Identify which cell holds the provided text, then report its (X, Y) central coordinate. 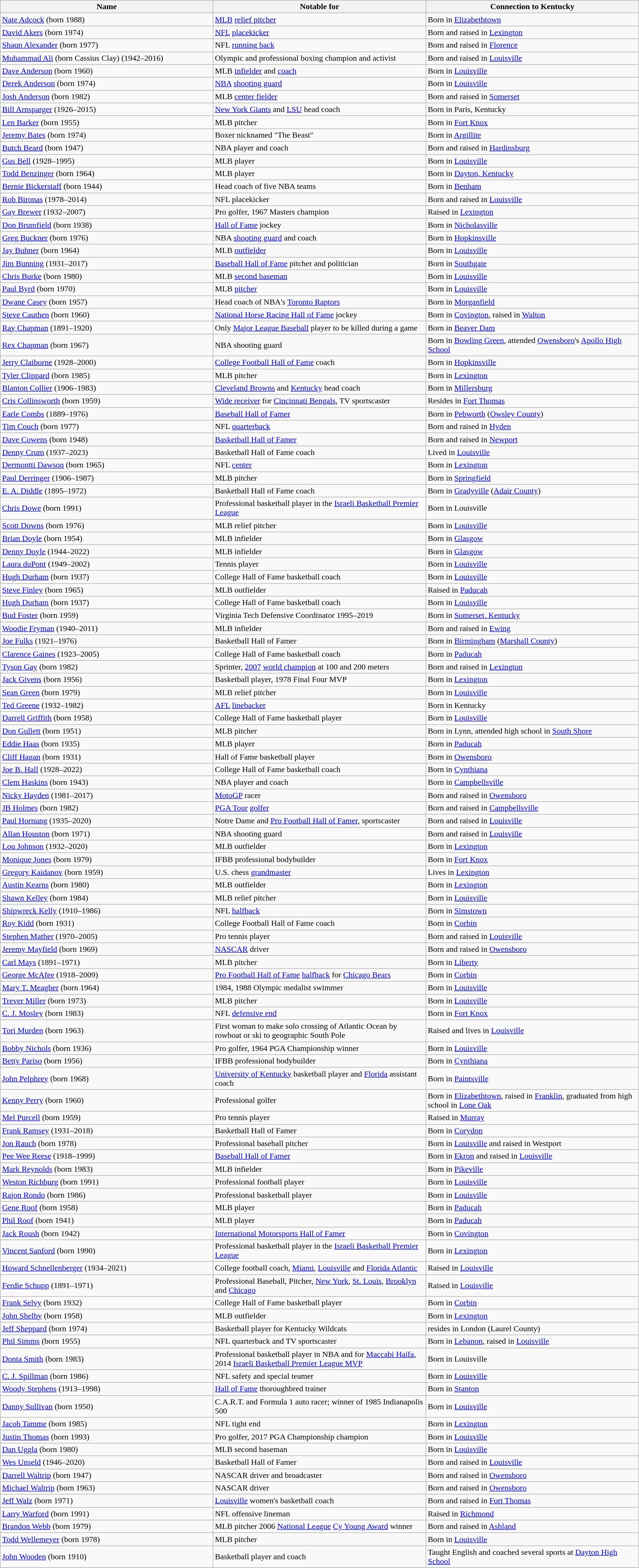
Todd Benzinger (born 1964) (107, 174)
Joe Fulks (1921–1976) (107, 641)
Gene Roof (born 1958) (107, 1207)
1984, 1988 Olympic medalist swimmer (319, 988)
Jon Rauch (born 1978) (107, 1143)
First woman to make solo crossing of Atlantic Ocean by rowboat or ski to geographic South Pole (319, 1031)
Tyler Clippard (born 1985) (107, 375)
Shawn Kelley (born 1984) (107, 898)
Born in Nicholasville (532, 225)
Pee Wee Reese (1918–1999) (107, 1156)
Weston Richburg (born 1991) (107, 1182)
Born in Pebworth (Owsley County) (532, 414)
Wide receiver for Cincinnati Bengals, TV sportscaster (319, 401)
George McAfee (1918–2009) (107, 975)
Born and raised in Newport (532, 439)
Born in Covington (532, 1233)
Jack Roush (born 1942) (107, 1233)
Raised in Richmond (532, 1514)
Born in Beaver Dam (532, 327)
Born in Covington, raised in Walton (532, 315)
Frank Selvy (born 1932) (107, 1303)
Greg Buckner (born 1976) (107, 238)
PGA Tour golfer (319, 808)
Raised in Paducah (532, 590)
National Horse Racing Hall of Fame jockey (319, 315)
Born in Ekron and raised in Louisville (532, 1156)
Cris Collinsworth (born 1959) (107, 401)
Tori Murden (born 1963) (107, 1031)
C. J. Spillman (born 1986) (107, 1376)
Pro golfer, 2017 PGA Championship champion (319, 1436)
C. J. Mosley (born 1983) (107, 1014)
Lived in Louisville (532, 452)
NFL tight end (319, 1424)
Bud Foster (born 1959) (107, 616)
Born and raised in Hardinsburg (532, 148)
Brian Doyle (born 1954) (107, 538)
Eddie Haas (born 1935) (107, 744)
Jerry Claiborne (1928–2000) (107, 362)
Allan Houston (born 1971) (107, 834)
Josh Anderson (born 1982) (107, 96)
Clarence Gaines (1923–2005) (107, 654)
Joe B. Hall (1928–2022) (107, 769)
Louisville women's basketball coach (319, 1501)
Sean Green (born 1979) (107, 692)
Steve Cauthen (born 1960) (107, 315)
Pro golfer, 1964 PGA Championship winner (319, 1048)
Kenny Perry (born 1960) (107, 1100)
Wes Unseld (1946–2020) (107, 1462)
Jeremy Bates (born 1974) (107, 135)
John Shelby (born 1958) (107, 1316)
Born in Somerset, Kentucky (532, 616)
resides in London (Laurel County) (532, 1329)
Professional basketball player in NBA and for Maccabi Haifa, 2014 Israeli Basketball Premier League MVP (319, 1359)
Cliff Hagan (born 1931) (107, 757)
Born and raised in Florence (532, 45)
Basketball player and coach (319, 1557)
Born in Campbellsville (532, 782)
Born in Kentucky (532, 705)
Blanton Collier (1906–1983) (107, 388)
Pro golfer, 1967 Masters champion (319, 212)
Born in Elizabethtown, raised in Franklin, graduated from high school in Lone Oak (532, 1100)
E. A. Diddle (1895–1972) (107, 491)
Tennis player (319, 564)
Resides in Fort Thomas (532, 401)
Olympic and professional boxing champion and activist (319, 58)
NFL running back (319, 45)
Taught English and coached several sports at Dayton High School (532, 1557)
Woodie Fryman (1940–2011) (107, 628)
Mary T. Meagher (born 1964) (107, 988)
Raised in Murray (532, 1118)
Professional golfer (319, 1100)
Born in Lynn, attended high school in South Shore (532, 731)
Clem Haskins (born 1943) (107, 782)
Paul Hornung (1935–2020) (107, 821)
C.A.R.T. and Formula 1 auto racer; winner of 1985 Indianapolis 500 (319, 1406)
NFL safety and special teamer (319, 1376)
Born in Pikeville (532, 1169)
Paul Derringer (1906–1987) (107, 478)
Phil Simms (born 1955) (107, 1341)
Born and raised in Hyden (532, 427)
Howard Schnellenberger (1934–2021) (107, 1268)
Raised and lives in Louisville (532, 1031)
Lives in Lexington (532, 872)
NFL quarterback (319, 427)
Chris Dowe (born 1991) (107, 508)
Hall of Fame jockey (319, 225)
Gay Brewer (1932–2007) (107, 212)
University of Kentucky basketball player and Florida assistant coach (319, 1079)
John Wooden (born 1910) (107, 1557)
NFL halfback (319, 911)
Name (107, 7)
Professional basketball player (319, 1195)
Laura duPont (1949–2002) (107, 564)
Brandon Webb (born 1979) (107, 1527)
Darrell Waltrip (born 1947) (107, 1475)
Virginia Tech Defensive Coordinator 1995–2019 (319, 616)
Dan Uggla (born 1980) (107, 1449)
Shaun Alexander (born 1977) (107, 45)
AFL linebacker (319, 705)
Born and raised in Campbellsville (532, 808)
Denny Doyle (1944–2022) (107, 551)
Cleveland Browns and Kentucky head coach (319, 388)
Born in Lebanon, raised in Louisville (532, 1341)
Jacob Tamme (born 1985) (107, 1424)
Austin Kearns (born 1980) (107, 885)
Born in Owensboro (532, 757)
Born in Morganfield (532, 302)
Born in Stanton (532, 1389)
Born in Millersburg (532, 388)
Born in Southgate (532, 263)
Dave Anderson (born 1960) (107, 71)
Born and raised in Ewing (532, 628)
Born in Paris, Kentucky (532, 109)
Gregory Kaidanov (born 1959) (107, 872)
JB Holmes (born 1982) (107, 808)
Muhammad Ali (born Cassius Clay) (1942–2016) (107, 58)
Professional football player (319, 1182)
MLB center fielder (319, 96)
Born and raised in Fort Thomas (532, 1501)
New York Giants and LSU head coach (319, 109)
Nicky Hayden (1981–2017) (107, 795)
Jim Bunning (1931–2017) (107, 263)
Paul Byrd (born 1970) (107, 289)
Born in Birmingham (Marshall County) (532, 641)
Derek Anderson (born 1974) (107, 84)
Dave Cowens (born 1948) (107, 439)
NBA shooting guard and coach (319, 238)
Born in Paintsville (532, 1079)
Professional Baseball, Pitcher, New York, St. Louis, Brooklyn and Chicago (319, 1286)
Phil Roof (born 1941) (107, 1220)
Tyson Gay (born 1982) (107, 667)
Ray Chapman (1891–1920) (107, 327)
Born in Springfield (532, 478)
Butch Beard (born 1947) (107, 148)
Ferdie Schupp (1891–1971) (107, 1286)
NFL center (319, 465)
Monique Jones (born 1979) (107, 859)
John Pelphrey (born 1968) (107, 1079)
Dwane Casey (born 1957) (107, 302)
Professional baseball pitcher (319, 1143)
Dermontti Dawson (born 1965) (107, 465)
NFL offensive lineman (319, 1514)
Vincent Sanford (born 1990) (107, 1251)
MLB infielder and coach (319, 71)
NFL defensive end (319, 1014)
Gus Bell (1928–1995) (107, 161)
Trever Miller (born 1973) (107, 1001)
Frank Ramsey (1931–2018) (107, 1131)
David Akers (born 1974) (107, 32)
NFL quarterback and TV sportscaster (319, 1341)
Jay Buhner (born 1964) (107, 251)
Earle Combs (1889–1976) (107, 414)
Donta Smith (born 1983) (107, 1359)
MotoGP racer (319, 795)
Born in Elizabethtown (532, 20)
Born in Louisville and raised in Westport (532, 1143)
Pro Football Hall of Fame halfback for Chicago Bears (319, 975)
Hall of Fame thoroughbred trainer (319, 1389)
Larry Warford (born 1991) (107, 1514)
Notable for (319, 7)
Carl Mays (1891–1971) (107, 962)
Born in Bowling Green, attended Owensboro's Apollo High School (532, 345)
Rob Bironas (1978–2014) (107, 199)
Born in Benham (532, 187)
Mark Reynolds (born 1983) (107, 1169)
Born in Simstown (532, 911)
Chris Burke (born 1980) (107, 276)
MLB pitcher 2006 National League Cy Young Award winner (319, 1527)
Steve Finley (born 1965) (107, 590)
Betty Pariso (born 1956) (107, 1061)
Sprinter, 2007 world champion at 100 and 200 meters (319, 667)
Born in Corydon (532, 1131)
Rex Chapman (born 1967) (107, 345)
Roy Kidd (born 1931) (107, 923)
Don Brumfield (born 1938) (107, 225)
Lou Johnson (1932–2020) (107, 847)
Hall of Fame basketball player (319, 757)
NASCAR driver and broadcaster (319, 1475)
Jack Givens (born 1956) (107, 680)
Bill Arnsparger (1926–2015) (107, 109)
Scott Downs (born 1976) (107, 525)
Born in Gradyville (Adair County) (532, 491)
Justin Thomas (born 1993) (107, 1436)
Boxer nicknamed "The Beast" (319, 135)
Basketball player for Kentucky Wildcats (319, 1329)
Basketball player, 1978 Final Four MVP (319, 680)
Head coach of five NBA teams (319, 187)
Denny Crum (1937–2023) (107, 452)
Born in Dayton, Kentucky (532, 174)
Nate Adcock (born 1988) (107, 20)
U.S. chess grandmaster (319, 872)
Born and raised in Somerset (532, 96)
Shipwreck Kelly (1910–1986) (107, 911)
Darrell Griffith (born 1958) (107, 718)
Jeremy Mayfield (born 1969) (107, 949)
Don Gullett (born 1951) (107, 731)
Stephen Mather (1970–2005) (107, 936)
Bobby Nichols (born 1936) (107, 1048)
Todd Wellemeyer (born 1978) (107, 1539)
Only Major League Baseball player to be killed during a game (319, 327)
Connection to Kentucky (532, 7)
Baseball Hall of Fame pitcher and politician (319, 263)
Notre Dame and Pro Football Hall of Famer, sportscaster (319, 821)
Danny Sullivan (born 1950) (107, 1406)
Raised in Lexington (532, 212)
Jeff Walz (born 1971) (107, 1501)
Born and raised in Ashland (532, 1527)
Woody Stephens (1913–1998) (107, 1389)
Jeff Sheppard (born 1974) (107, 1329)
Rajon Rondo (born 1986) (107, 1195)
Mel Purcell (born 1959) (107, 1118)
Tim Couch (born 1977) (107, 427)
Michael Waltrip (born 1963) (107, 1488)
Ted Greene (1932–1982) (107, 705)
International Motorsports Hall of Famer (319, 1233)
Born in Argillite (532, 135)
Len Barker (born 1955) (107, 122)
Bernie Bickerstaff (born 1944) (107, 187)
College football coach, Miami, Louisville and Florida Atlantic (319, 1268)
Born in Liberty (532, 962)
Head coach of NBA's Toronto Raptors (319, 302)
